Output the (X, Y) coordinate of the center of the cell containing the given text.  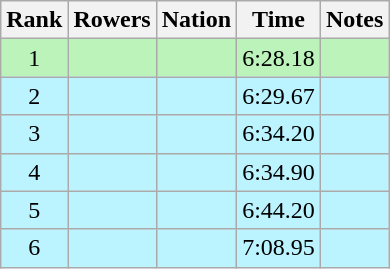
Nation (196, 20)
Rowers (112, 20)
6:34.90 (279, 172)
6 (34, 248)
3 (34, 134)
7:08.95 (279, 248)
6:34.20 (279, 134)
1 (34, 58)
2 (34, 96)
6:29.67 (279, 96)
5 (34, 210)
6:44.20 (279, 210)
Rank (34, 20)
Notes (354, 20)
6:28.18 (279, 58)
4 (34, 172)
Time (279, 20)
